Provide the [x, y] coordinate of the cell's center where the given text is located.  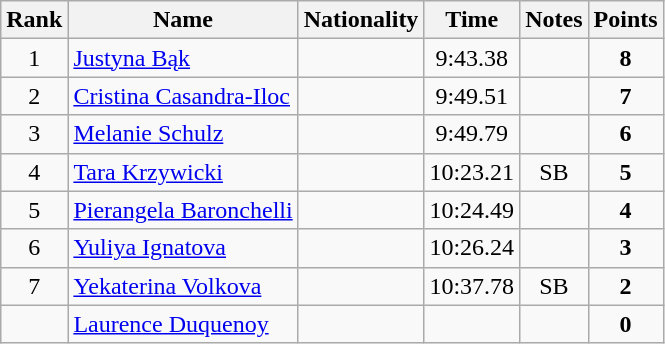
Justyna Bąk [183, 58]
10:37.78 [472, 286]
Pierangela Baronchelli [183, 210]
Yuliya Ignatova [183, 248]
Tara Krzywicki [183, 172]
8 [626, 58]
Melanie Schulz [183, 134]
10:24.49 [472, 210]
Name [183, 20]
Points [626, 20]
Nationality [361, 20]
Yekaterina Volkova [183, 286]
1 [34, 58]
Time [472, 20]
10:23.21 [472, 172]
9:43.38 [472, 58]
10:26.24 [472, 248]
Notes [554, 20]
9:49.51 [472, 96]
Laurence Duquenoy [183, 324]
Cristina Casandra-Iloc [183, 96]
Rank [34, 20]
9:49.79 [472, 134]
0 [626, 324]
